Locate the cell with the specified text and output its [x, y] center coordinate. 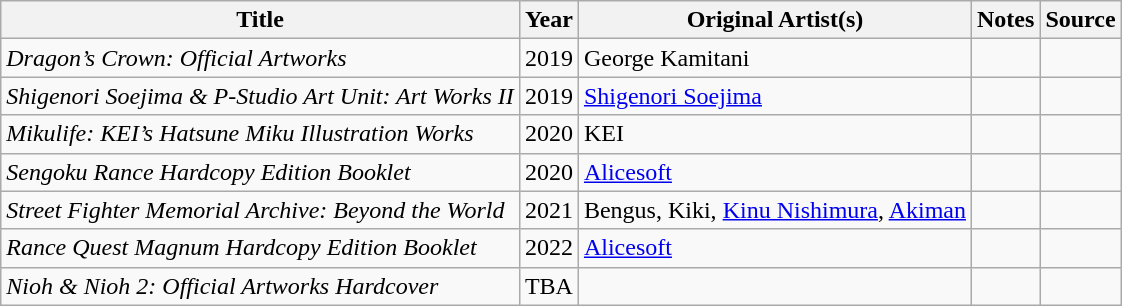
TBA [548, 286]
Mikulife: KEI’s Hatsune Miku Illustration Works [260, 134]
Dragon’s Crown: Official Artworks [260, 58]
Street Fighter Memorial Archive: Beyond the World [260, 210]
Year [548, 20]
KEI [774, 134]
Bengus, Kiki, Kinu Nishimura, Akiman [774, 210]
Shigenori Soejima [774, 96]
Rance Quest Magnum Hardcopy Edition Booklet [260, 248]
Nioh & Nioh 2: Official Artworks Hardcover [260, 286]
2021 [548, 210]
Sengoku Rance Hardcopy Edition Booklet [260, 172]
2022 [548, 248]
Original Artist(s) [774, 20]
Shigenori Soejima & P-Studio Art Unit: Art Works II [260, 96]
Title [260, 20]
Source [1080, 20]
George Kamitani [774, 58]
Notes [1005, 20]
